Find where the given text appears and provide that cell's center as (X, Y) coordinate. 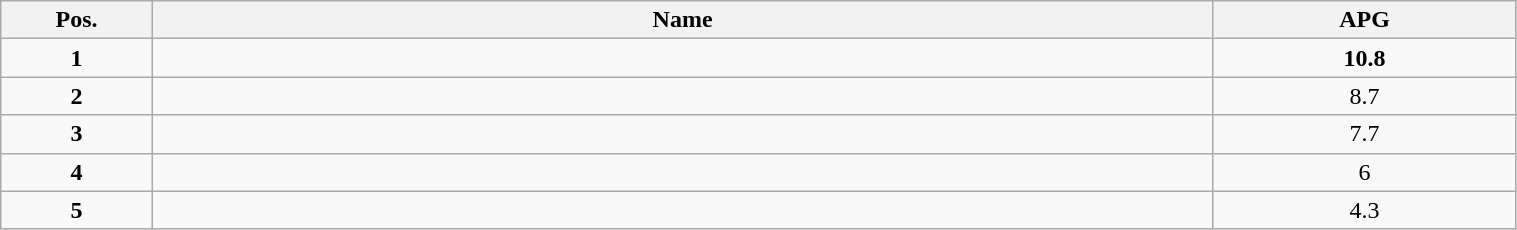
4.3 (1364, 210)
7.7 (1364, 134)
4 (77, 172)
2 (77, 96)
1 (77, 58)
APG (1364, 20)
3 (77, 134)
Name (682, 20)
8.7 (1364, 96)
10.8 (1364, 58)
5 (77, 210)
6 (1364, 172)
Pos. (77, 20)
